Return the (X, Y) coordinate for the center point of the cell that contains the specified text.  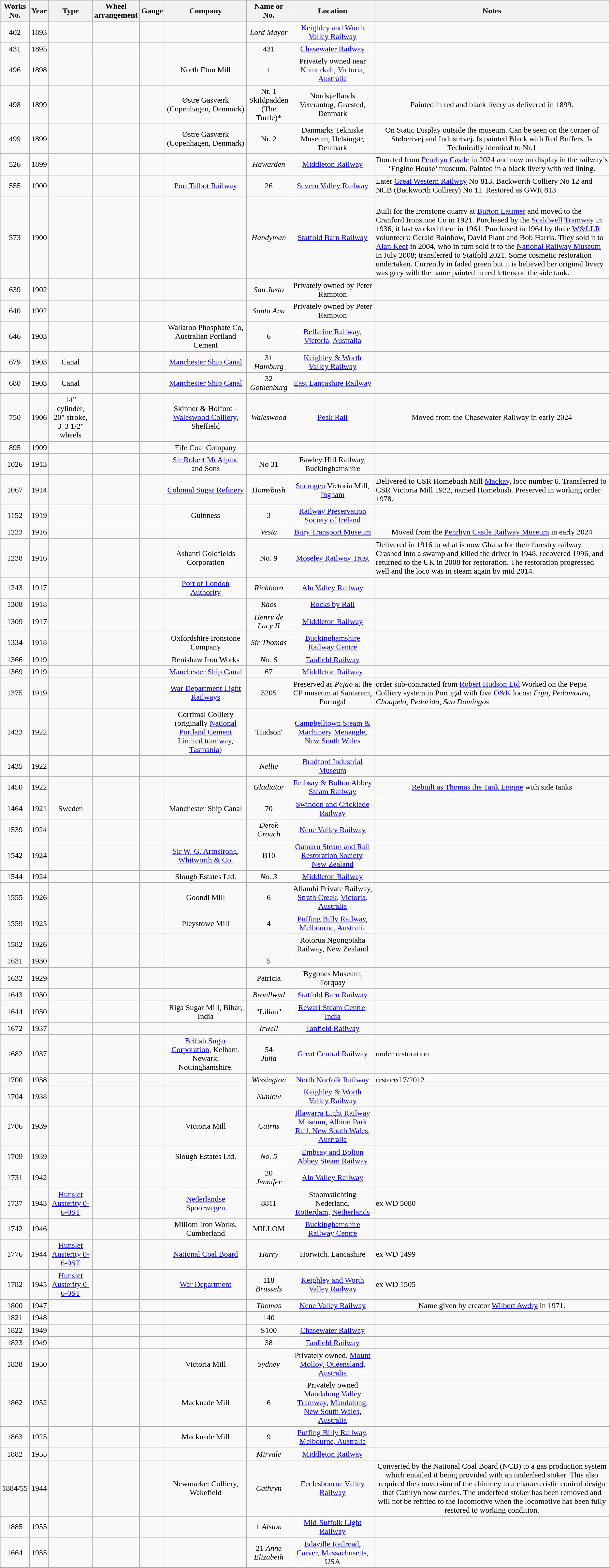
Newmarket Colliery, Wakefield (206, 1489)
Privately owned Mandalong Valley Tramway, Mandalong, New South Wales, Australia (332, 1403)
Port Talbot Railway (206, 186)
1632 (15, 978)
1243 (15, 588)
East Lancashire Railway (332, 383)
Guinness (206, 515)
Waleswood (269, 418)
No. 6 (269, 659)
1821 (15, 1318)
1913 (39, 464)
Fife Coal Company (206, 448)
1906 (39, 418)
1895 (39, 49)
640 (15, 311)
Port of London Authority (206, 588)
Santa Ana (269, 311)
Edaville Railroad, Carver, Massachusetts, USA (332, 1553)
32Gothenburg (269, 383)
1539 (15, 830)
1672 (15, 1028)
1369 (15, 672)
Donated from Penrhyn Castle in 2024 and now on display in the railway’s ‘Engine House’ museum. Painted in a black livery with red lining. (492, 164)
750 (15, 418)
1435 (15, 766)
Richboro (269, 588)
1929 (39, 978)
14" cylinder, 20" stroke, 3' 3 1/2" wheels (71, 418)
S100 (269, 1330)
1238 (15, 558)
496 (15, 70)
Wallaroo Phosphate Co, Australian Portland Cement (206, 336)
Oxfordshire Ironstone Company (206, 642)
1952 (39, 1403)
1948 (39, 1318)
Moved from the Penrhyn Castle Railway Museum in early 2024 (492, 532)
Campbelltown Steam & Machinery Menangle, New South Wales (332, 732)
1709 (15, 1156)
1223 (15, 532)
26 (269, 186)
Rewari Steam Centre, India (332, 1012)
Bradford Industrial Museum (332, 766)
679 (15, 362)
67 (269, 672)
1909 (39, 448)
4 (269, 923)
Stoomstichting Nederland,Rotterdam, Netherlands (332, 1203)
National Coal Board (206, 1254)
Allambi Private Railway, Strath Creek, Victoria, Australia (332, 898)
573 (15, 237)
Embsay & Bolton Abbey Steam Railway (332, 788)
Patricia (269, 978)
1885 (15, 1527)
Harry (269, 1254)
1742 (15, 1229)
1893 (39, 32)
1935 (39, 1553)
Lord Mayor (269, 32)
1334 (15, 642)
Delivered to CSR Homebush Mill Mackay, loco number 6. Transferred to CSR Victoria Mill 1922, named Homebush. Preserved in working order 1978. (492, 490)
1366 (15, 659)
895 (15, 448)
Mid-Suffolk Light Railway (332, 1527)
31Hamburg (269, 362)
Year (39, 11)
646 (15, 336)
3205 (269, 693)
1542 (15, 855)
Rhos (269, 605)
Bury Transport Museum (332, 532)
Severn Valley Railway (332, 186)
498 (15, 104)
1700 (15, 1080)
Rebuilt as Thomas the Tank Engine with side tanks (492, 788)
Renishaw Iron Works (206, 659)
Millom Iron Works, Cumberland (206, 1229)
Cathryn (269, 1489)
Nunlow (269, 1096)
1 (269, 70)
1423 (15, 732)
1706 (15, 1126)
Sweden (71, 808)
9 (269, 1437)
1862 (15, 1403)
Type (71, 11)
restored 7/2012 (492, 1080)
1898 (39, 70)
Irwell (269, 1028)
1309 (15, 621)
1942 (39, 1178)
Nordsjællands Veterantog, Græsted, Denmark (332, 104)
Peak Rail (332, 418)
Horwich, Lancashire (332, 1254)
No 31 (269, 464)
Sir W. G. Armstrong, Whitworth & Co. (206, 855)
Cairns (269, 1126)
Nellie (269, 766)
680 (15, 383)
1776 (15, 1254)
1544 (15, 877)
1152 (15, 515)
38 (269, 1343)
1921 (39, 808)
1863 (15, 1437)
Ashanti Goldfields Corporation (206, 558)
Later Great Western Railway No 813, Backworth Colliery No 12 and NCB (Backworth Colliery) No 11. Restored as GWR 813. (492, 186)
Bygones Museum, Torquay (332, 978)
402 (15, 32)
1731 (15, 1178)
Illawarra Light Railway Museum, Albion Park Rail, New South Wales, Australia (332, 1126)
No. 5 (269, 1156)
Rocks by Rail (332, 605)
Sir Robert McAlpine and Sons (206, 464)
Gladiator (269, 788)
1682 (15, 1054)
1947 (39, 1305)
1838 (15, 1364)
70 (269, 808)
54Julia (269, 1054)
Railway Preservation Society of Ireland (332, 515)
1026 (15, 464)
ex WD 1505 (492, 1284)
Moseley Railway Trust (332, 558)
Swindon and Cricklade Railway (332, 808)
140 (269, 1318)
Painted in red and black livery as delivered in 1899. (492, 104)
B10 (269, 855)
526 (15, 164)
1 Alston (269, 1527)
Henry de Lacy II (269, 621)
1822 (15, 1330)
Notes (492, 11)
Great Central Railway (332, 1054)
Preserved as Pejao at the CP museum at Santarem, Portugal (332, 693)
Location (332, 11)
Derek Crouch (269, 830)
Homebush (269, 490)
Danmarks Tekniske Museum, Helsingør, Denmark (332, 139)
1067 (15, 490)
Moved from the Chasewater Railway in early 2024 (492, 418)
1884/55 (15, 1489)
No. 9 (269, 558)
Vesta (269, 532)
1950 (39, 1364)
1737 (15, 1203)
Nr. 2 (269, 139)
MILLOM (269, 1229)
1631 (15, 961)
Sydney (269, 1364)
War Department (206, 1284)
Bronllwyd (269, 995)
3 (269, 515)
Skinner & Holford - Waleswood Colliery, Sheffield (206, 418)
Nederlandse Spoorwegen (206, 1203)
Wissington (269, 1080)
20Jennifer (269, 1178)
Hawarden (269, 164)
Rotorua Ngongotaha Railway, New Zealand (332, 945)
1308 (15, 605)
Privately owned, Mount Molloy, Queensland, Australia (332, 1364)
Fawley Hill Railway, Buckinghamshire (332, 464)
1704 (15, 1096)
under restoration (492, 1054)
1782 (15, 1284)
1450 (15, 788)
1882 (15, 1454)
Ecclesbourne Valley Railway (332, 1489)
Goondi Mill (206, 898)
21 Anne Elizabeth (269, 1553)
War Department Light Railways (206, 693)
1555 (15, 898)
Oamaru Steam and Rail Restoration Society, New Zealand (332, 855)
1464 (15, 808)
Privately owned near Numurkah, Victoria, Australia (332, 70)
Gauge (152, 11)
North Eton Mill (206, 70)
Corrimal Colliery (originally National Portland Cement Limited tramway, Tasmania) (206, 732)
Mirvale (269, 1454)
1914 (39, 490)
1664 (15, 1553)
Wheelarrangement (116, 11)
1644 (15, 1012)
499 (15, 139)
118Brussels (269, 1284)
1946 (39, 1229)
Sir Thomas (269, 642)
5 (269, 961)
1643 (15, 995)
1375 (15, 693)
Sucrogen Victoria Mill, Ingham (332, 490)
Nr. 1Skildpadden(The Turtle)* (269, 104)
Name given by creator Wilbert Awdry in 1971. (492, 1305)
No. 3 (269, 877)
1559 (15, 923)
British Sugar Corporation, Kelham, Newark, Nottinghamshire. (206, 1054)
Company (206, 11)
Riga Sugar Mill, Bihar, India (206, 1012)
8811 (269, 1203)
ex WD 5080 (492, 1203)
1943 (39, 1203)
639 (15, 289)
Embsay and Bolton Abbey Steam Railway (332, 1156)
1823 (15, 1343)
ex WD 1499 (492, 1254)
Name orNo. (269, 11)
San Justo (269, 289)
Handyman (269, 237)
555 (15, 186)
Pleystowe Mill (206, 923)
1582 (15, 945)
"Lilian" (269, 1012)
Colonial Sugar Refinery (206, 490)
1945 (39, 1284)
Bellarine Railway, Victoria, Australia (332, 336)
1800 (15, 1305)
WorksNo. (15, 11)
Thomas (269, 1305)
North Norfolk Railway (332, 1080)
'Hudson' (269, 732)
